Return the [X, Y] coordinate for the center point of the cell that contains the specified text.  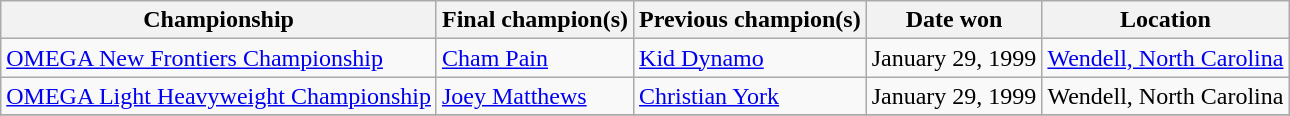
Joey Matthews [534, 96]
Previous champion(s) [750, 20]
Christian York [750, 96]
Championship [219, 20]
Final champion(s) [534, 20]
Location [1166, 20]
OMEGA New Frontiers Championship [219, 58]
Cham Pain [534, 58]
Date won [954, 20]
OMEGA Light Heavyweight Championship [219, 96]
Kid Dynamo [750, 58]
